Pinpoint the cell where the given text exists, returning its (x, y) midpoint coordinate. 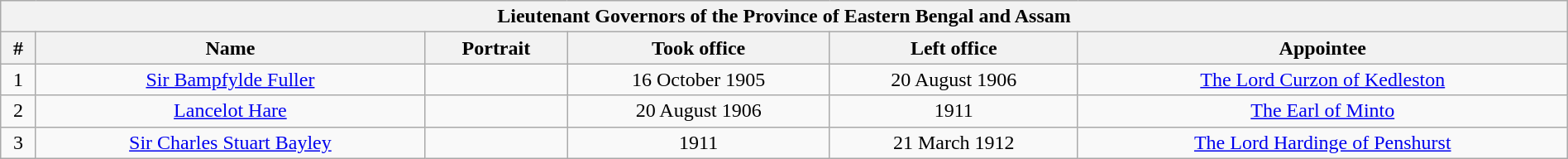
Portrait (496, 48)
Appointee (1322, 48)
Name (230, 48)
Lieutenant Governors of the Province of Eastern Bengal and Assam (784, 17)
3 (18, 142)
16 October 1905 (698, 79)
Lancelot Hare (230, 111)
The Lord Hardinge of Penshurst (1322, 142)
Sir Bampfylde Fuller (230, 79)
# (18, 48)
2 (18, 111)
21 March 1912 (954, 142)
The Lord Curzon of Kedleston (1322, 79)
1 (18, 79)
The Earl of Minto (1322, 111)
Left office (954, 48)
Sir Charles Stuart Bayley (230, 142)
Took office (698, 48)
